Pinpoint the cell where the given text exists, returning its (X, Y) midpoint coordinate. 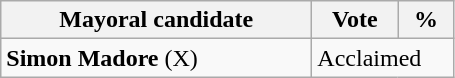
% (426, 20)
Mayoral candidate (156, 20)
Acclaimed (383, 58)
Vote (355, 20)
Simon Madore (X) (156, 58)
